Scan for the cell matching the given text and deliver its (x, y) coordinate at center. 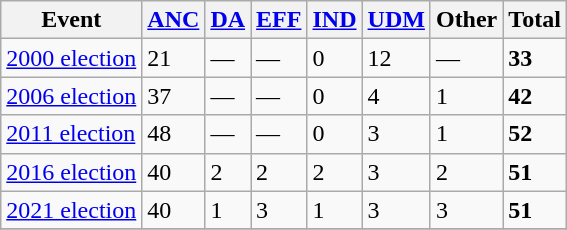
37 (174, 96)
33 (535, 58)
2016 election (72, 172)
48 (174, 134)
IND (334, 20)
2000 election (72, 58)
2021 election (72, 210)
Total (535, 20)
ANC (174, 20)
Event (72, 20)
21 (174, 58)
12 (396, 58)
2011 election (72, 134)
42 (535, 96)
4 (396, 96)
UDM (396, 20)
52 (535, 134)
Other (466, 20)
DA (228, 20)
EFF (279, 20)
2006 election (72, 96)
